Capture the cell that displays the provided text and extract its [X, Y] central coordinate. 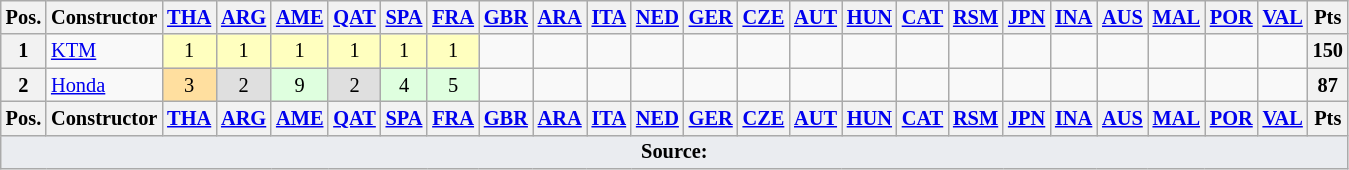
Source: [674, 152]
87 [1328, 85]
3 [189, 85]
4 [404, 85]
150 [1328, 51]
KTM [104, 51]
5 [453, 85]
Honda [104, 85]
9 [300, 85]
